Output the [x, y] coordinate of the center of the cell containing the given text.  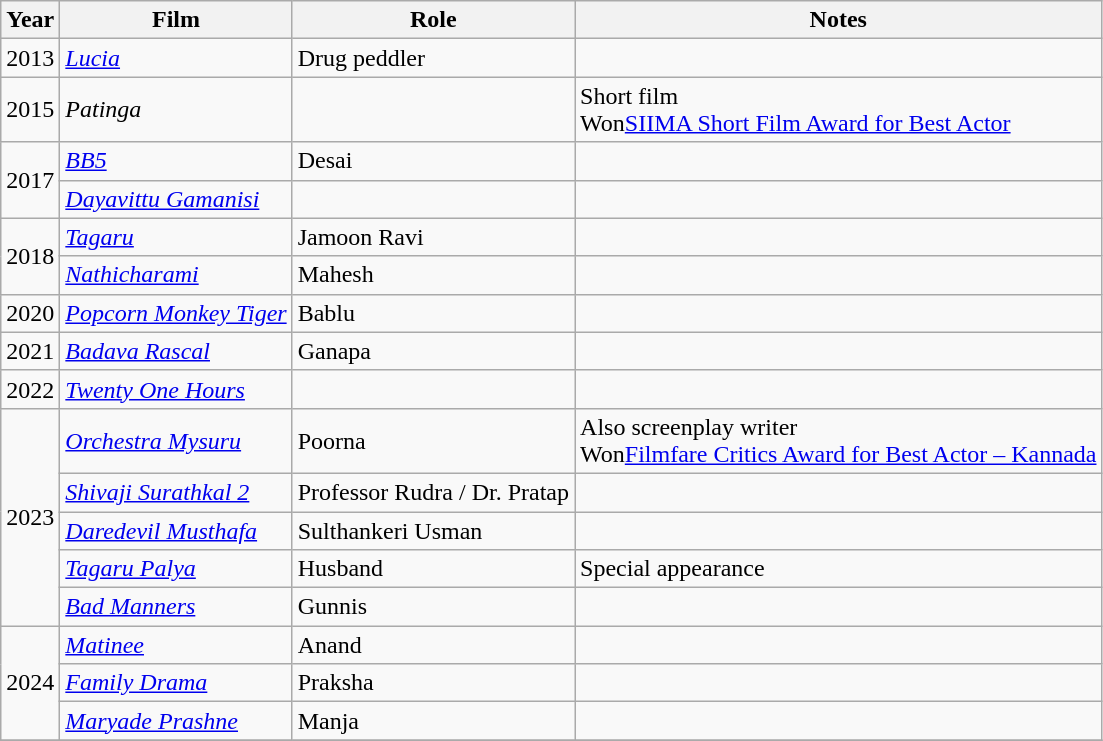
2024 [30, 683]
Jamoon Ravi [433, 237]
Daredevil Musthafa [176, 531]
Drug peddler [433, 58]
Film [176, 20]
Anand [433, 645]
Special appearance [838, 569]
Popcorn Monkey Tiger [176, 313]
Husband [433, 569]
Poorna [433, 440]
Badava Rascal [176, 351]
2013 [30, 58]
Family Drama [176, 683]
2017 [30, 180]
Lucia [176, 58]
Twenty One Hours [176, 389]
Notes [838, 20]
Professor Rudra / Dr. Pratap [433, 492]
Short filmWonSIIMA Short Film Award for Best Actor [838, 110]
Matinee [176, 645]
Praksha [433, 683]
2021 [30, 351]
Also screenplay writerWonFilmfare Critics Award for Best Actor – Kannada [838, 440]
Tagaru Palya [176, 569]
Year [30, 20]
Orchestra Mysuru [176, 440]
Bad Manners [176, 607]
Ganapa [433, 351]
2018 [30, 256]
Shivaji Surathkal 2 [176, 492]
Mahesh [433, 275]
BB5 [176, 161]
Dayavittu Gamanisi [176, 199]
Desai [433, 161]
Manja [433, 721]
2020 [30, 313]
2023 [30, 516]
Maryade Prashne [176, 721]
Patinga [176, 110]
2022 [30, 389]
Role [433, 20]
Bablu [433, 313]
2015 [30, 110]
Tagaru [176, 237]
Sulthankeri Usman [433, 531]
Nathicharami [176, 275]
Gunnis [433, 607]
